Return the (X, Y) coordinate for the center point of the cell that contains the specified text.  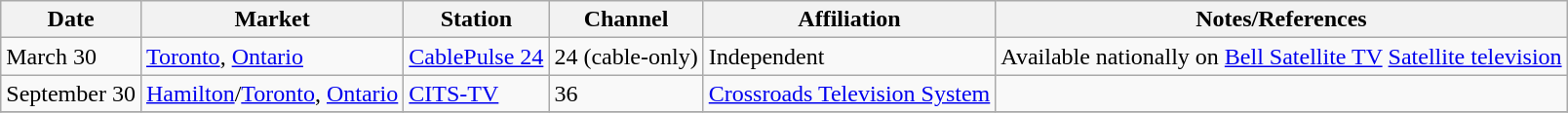
Station (476, 19)
Market (271, 19)
Date (71, 19)
Notes/References (1281, 19)
Crossroads Television System (849, 94)
Affiliation (849, 19)
Independent (849, 56)
Hamilton/Toronto, Ontario (271, 94)
Channel (626, 19)
36 (626, 94)
Toronto, Ontario (271, 56)
Available nationally on Bell Satellite TV Satellite television (1281, 56)
24 (cable-only) (626, 56)
March 30 (71, 56)
September 30 (71, 94)
CITS-TV (476, 94)
CablePulse 24 (476, 56)
